Locate the cell with the specified text and output its (X, Y) center coordinate. 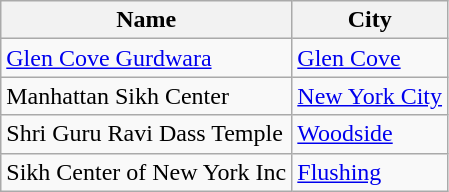
Manhattan Sikh Center (146, 96)
Flushing (370, 172)
City (370, 20)
Glen Cove (370, 58)
Glen Cove Gurdwara (146, 58)
Sikh Center of New York Inc (146, 172)
Shri Guru Ravi Dass Temple (146, 134)
New York City (370, 96)
Name (146, 20)
Woodside (370, 134)
